Determine the (x, y) coordinate at the center of the cell enclosing the given text.  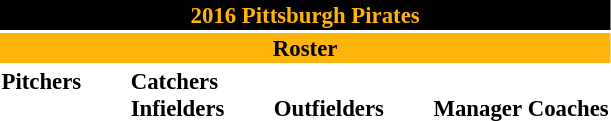
Roster (305, 48)
2016 Pittsburgh Pirates (305, 15)
